Provide the [x, y] coordinate of the cell's center where the given text is located.  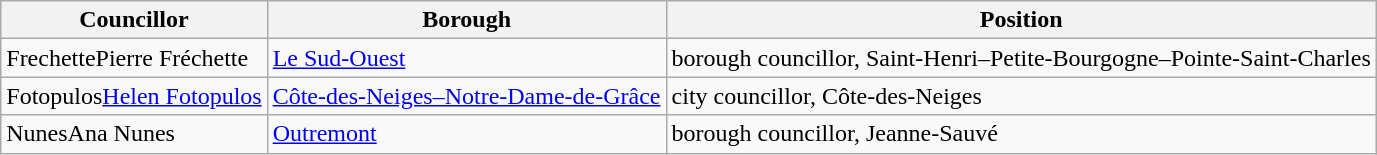
FrechettePierre Fréchette [134, 58]
Councillor [134, 20]
Outremont [466, 134]
Borough [466, 20]
FotopulosHelen Fotopulos [134, 96]
borough councillor, Jeanne-Sauvé [1021, 134]
Côte-des-Neiges–Notre-Dame-de-Grâce [466, 96]
Position [1021, 20]
city councillor, Côte-des-Neiges [1021, 96]
NunesAna Nunes [134, 134]
borough councillor, Saint-Henri–Petite-Bourgogne–Pointe-Saint-Charles [1021, 58]
Le Sud-Ouest [466, 58]
